Pinpoint the cell where the given text exists, returning its (X, Y) midpoint coordinate. 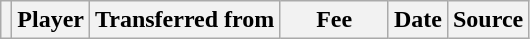
Fee (334, 20)
Date (418, 20)
Source (488, 20)
Player (51, 20)
Transferred from (185, 20)
